Scan for the cell matching the given text and deliver its [x, y] coordinate at center. 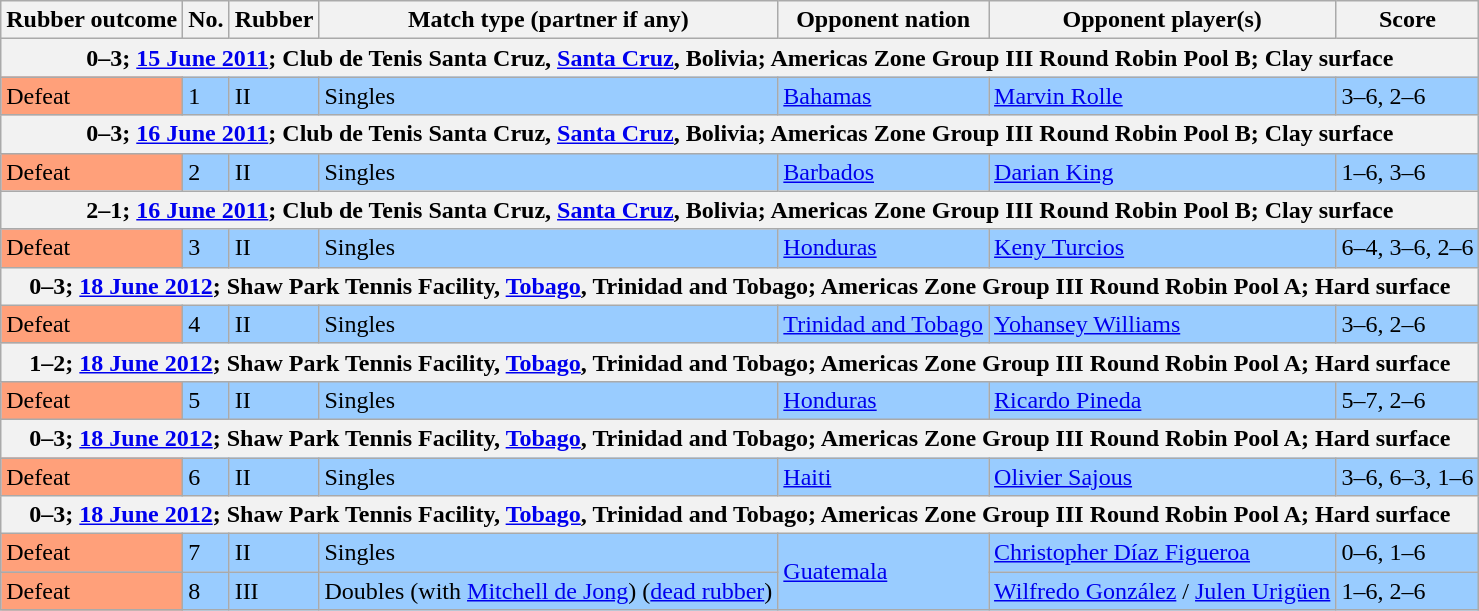
1–2; 18 June 2012; Shaw Park Tennis Facility, Tobago, Trinidad and Tobago; Americas Zone Group III Round Robin Pool A; Hard surface [740, 362]
Doubles (with Mitchell de Jong) (dead rubber) [548, 591]
3–6, 6–3, 1–6 [1408, 477]
Olivier Sajous [1162, 477]
Ricardo Pineda [1162, 400]
Darian King [1162, 172]
Rubber [274, 20]
Keny Turcios [1162, 248]
1 [206, 96]
4 [206, 324]
6–4, 3–6, 2–6 [1408, 248]
Opponent player(s) [1162, 20]
8 [206, 591]
Score [1408, 20]
Haiti [884, 477]
Trinidad and Tobago [884, 324]
3 [206, 248]
2 [206, 172]
5–7, 2–6 [1408, 400]
Barbados [884, 172]
1–6, 2–6 [1408, 591]
6 [206, 477]
No. [206, 20]
Wilfredo González / Julen Urigüen [1162, 591]
5 [206, 400]
III [274, 591]
0–6, 1–6 [1408, 553]
Match type (partner if any) [548, 20]
Opponent nation [884, 20]
Guatemala [884, 572]
Bahamas [884, 96]
7 [206, 553]
0–3; 15 June 2011; Club de Tenis Santa Cruz, Santa Cruz, Bolivia; Americas Zone Group III Round Robin Pool B; Clay surface [740, 58]
2–1; 16 June 2011; Club de Tenis Santa Cruz, Santa Cruz, Bolivia; Americas Zone Group III Round Robin Pool B; Clay surface [740, 210]
Rubber outcome [92, 20]
Christopher Díaz Figueroa [1162, 553]
Yohansey Williams [1162, 324]
0–3; 16 June 2011; Club de Tenis Santa Cruz, Santa Cruz, Bolivia; Americas Zone Group III Round Robin Pool B; Clay surface [740, 134]
Marvin Rolle [1162, 96]
1–6, 3–6 [1408, 172]
